Identify which cell holds the provided text, then report its [x, y] central coordinate. 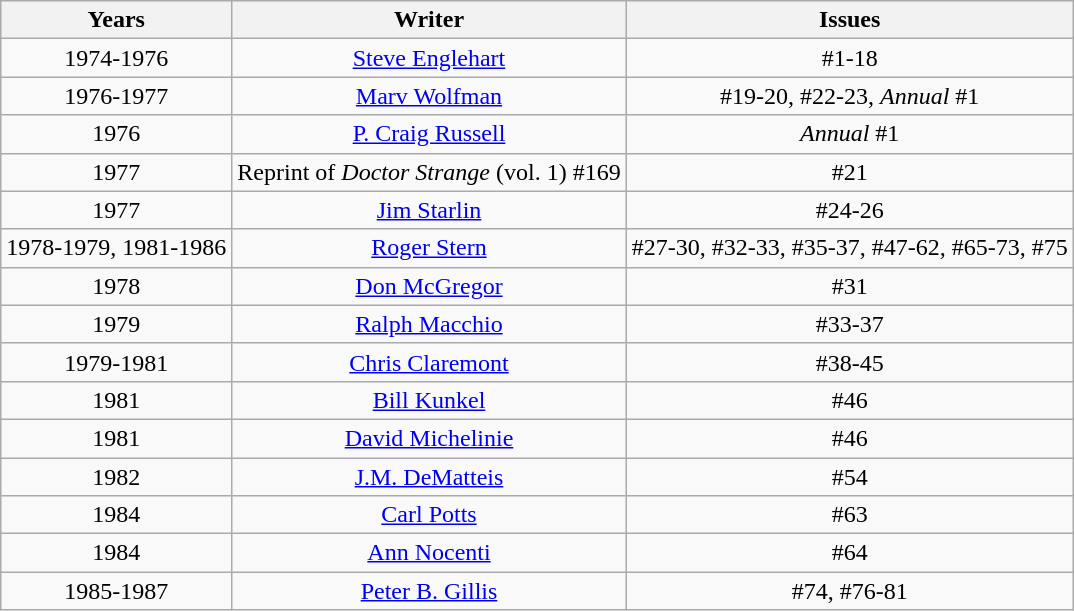
Roger Stern [429, 248]
David Michelinie [429, 438]
#38-45 [850, 362]
1976-1977 [116, 96]
#21 [850, 172]
Chris Claremont [429, 362]
1976 [116, 134]
1979 [116, 324]
1974-1976 [116, 58]
Peter B. Gillis [429, 591]
Reprint of Doctor Strange (vol. 1) #169 [429, 172]
#31 [850, 286]
#74, #76-81 [850, 591]
Ann Nocenti [429, 553]
Issues [850, 20]
#19-20, #22-23, Annual #1 [850, 96]
1978 [116, 286]
#64 [850, 553]
Years [116, 20]
Annual #1 [850, 134]
#24-26 [850, 210]
#33-37 [850, 324]
1978-1979, 1981-1986 [116, 248]
Carl Potts [429, 515]
Ralph Macchio [429, 324]
#1-18 [850, 58]
1979-1981 [116, 362]
#27-30, #32-33, #35-37, #47-62, #65-73, #75 [850, 248]
#63 [850, 515]
1982 [116, 477]
Marv Wolfman [429, 96]
1985-1987 [116, 591]
Writer [429, 20]
P. Craig Russell [429, 134]
Don McGregor [429, 286]
Bill Kunkel [429, 400]
Jim Starlin [429, 210]
J.M. DeMatteis [429, 477]
#54 [850, 477]
Steve Englehart [429, 58]
